Identify which cell holds the provided text, then report its (X, Y) central coordinate. 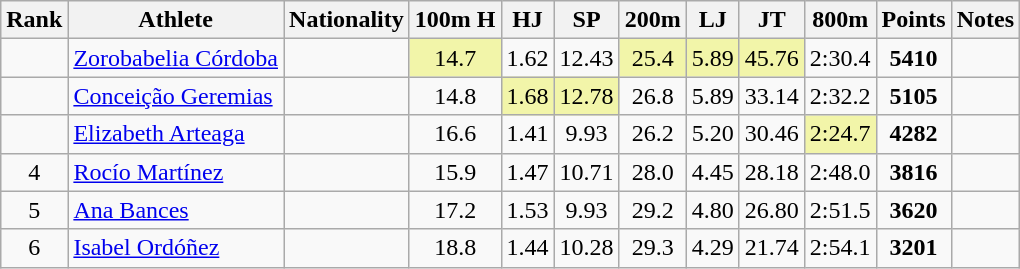
1.53 (528, 210)
2:54.1 (840, 248)
4 (34, 172)
2:48.0 (840, 172)
5 (34, 210)
5410 (914, 58)
4.29 (712, 248)
Nationality (347, 20)
16.6 (455, 134)
LJ (712, 20)
30.46 (772, 134)
15.9 (455, 172)
1.68 (528, 96)
800m (840, 20)
1.41 (528, 134)
29.3 (652, 248)
21.74 (772, 248)
100m H (455, 20)
45.76 (772, 58)
Isabel Ordóñez (176, 248)
18.8 (455, 248)
28.0 (652, 172)
28.18 (772, 172)
6 (34, 248)
2:30.4 (840, 58)
3816 (914, 172)
Notes (985, 20)
5.20 (712, 134)
1.62 (528, 58)
4282 (914, 134)
17.2 (455, 210)
Zorobabelia Córdoba (176, 58)
14.8 (455, 96)
10.71 (586, 172)
Ana Bances (176, 210)
2:32.2 (840, 96)
Points (914, 20)
12.43 (586, 58)
3201 (914, 248)
4.80 (712, 210)
1.44 (528, 248)
Athlete (176, 20)
26.2 (652, 134)
HJ (528, 20)
14.7 (455, 58)
10.28 (586, 248)
5105 (914, 96)
Rank (34, 20)
4.45 (712, 172)
33.14 (772, 96)
3620 (914, 210)
12.78 (586, 96)
200m (652, 20)
SP (586, 20)
2:24.7 (840, 134)
26.80 (772, 210)
26.8 (652, 96)
25.4 (652, 58)
JT (772, 20)
1.47 (528, 172)
2:51.5 (840, 210)
Elizabeth Arteaga (176, 134)
29.2 (652, 210)
Rocío Martínez (176, 172)
Conceição Geremias (176, 96)
